Provide the (X, Y) coordinate of the cell's center where the given text is located.  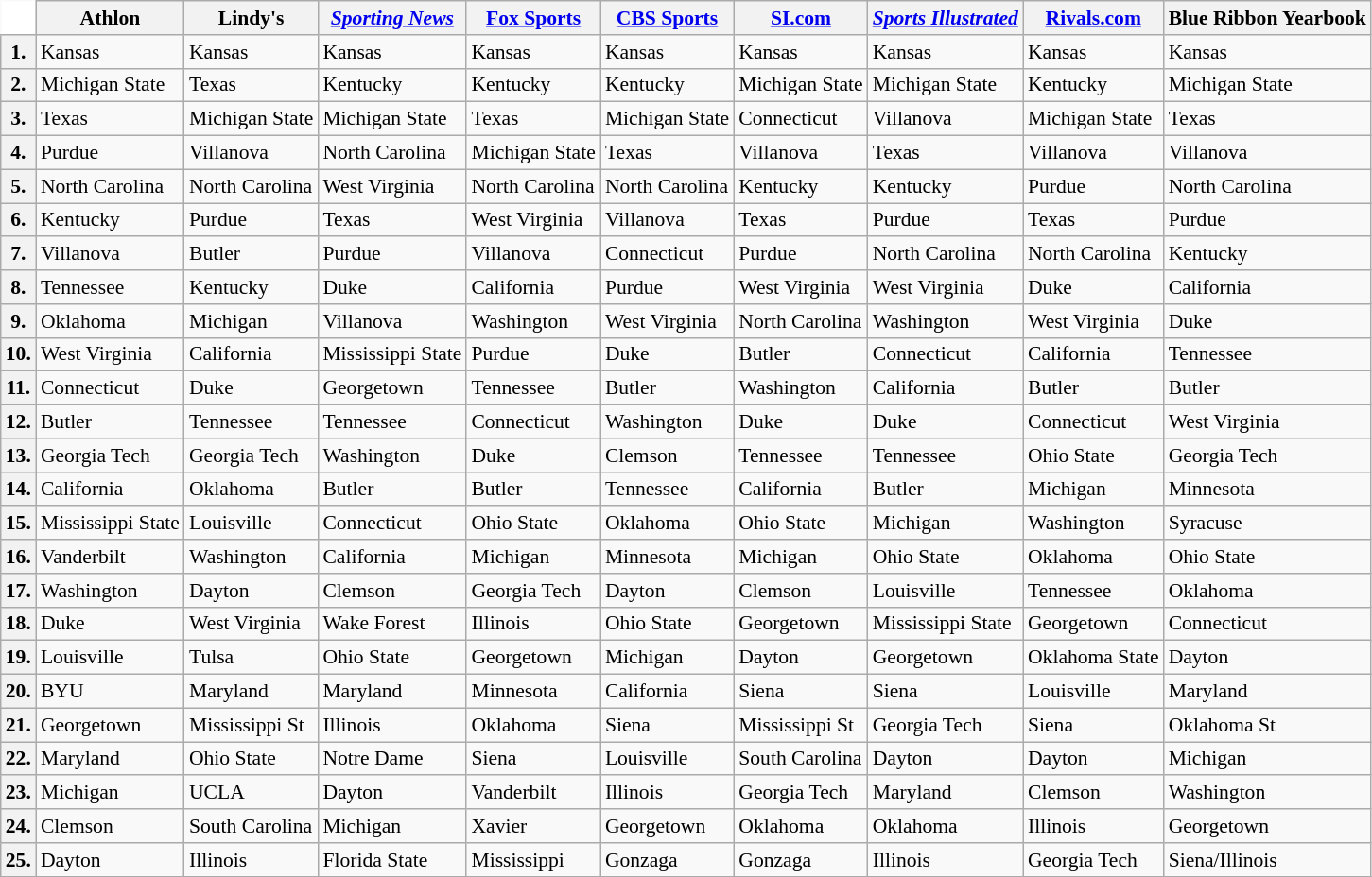
24. (19, 826)
12. (19, 422)
Rivals.com (1093, 18)
5. (19, 186)
Tulsa (252, 658)
Mississippi (533, 860)
Xavier (533, 826)
Oklahoma State (1093, 658)
23. (19, 793)
17. (19, 591)
20. (19, 692)
9. (19, 321)
Syracuse (1267, 524)
25. (19, 860)
6. (19, 220)
Sporting News (391, 18)
16. (19, 557)
Fox Sports (533, 18)
Lindy's (252, 18)
Blue Ribbon Yearbook (1267, 18)
19. (19, 658)
UCLA (252, 793)
Notre Dame (391, 759)
Florida State (391, 860)
10. (19, 354)
22. (19, 759)
Sports Illustrated (946, 18)
11. (19, 388)
Siena/Illinois (1267, 860)
14. (19, 490)
2. (19, 85)
13. (19, 456)
Oklahoma St (1267, 725)
BYU (110, 692)
Athlon (110, 18)
3. (19, 119)
CBS Sports (668, 18)
21. (19, 725)
18. (19, 624)
1. (19, 52)
SI.com (800, 18)
Wake Forest (391, 624)
8. (19, 287)
4. (19, 153)
15. (19, 524)
7. (19, 254)
